Find where the given text appears and provide that cell's center as [X, Y] coordinate. 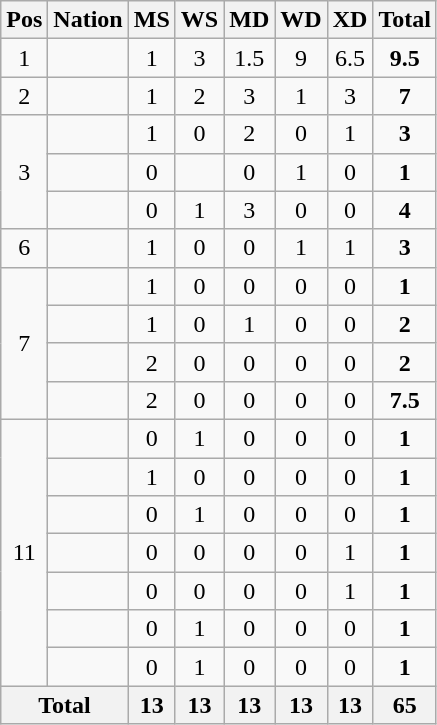
6.5 [350, 58]
1.5 [250, 58]
7.5 [405, 400]
Nation [88, 20]
XD [350, 20]
4 [405, 210]
WS [199, 20]
WD [301, 20]
9.5 [405, 58]
11 [24, 552]
65 [405, 705]
6 [24, 248]
MS [152, 20]
Pos [24, 20]
9 [301, 58]
MD [250, 20]
